Detect which cell encompasses the target text, then output its [x, y] center coordinate. 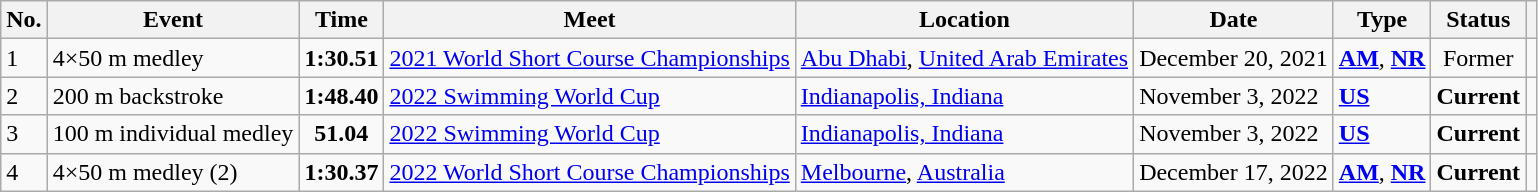
December 17, 2022 [1234, 172]
Event [173, 20]
Location [964, 20]
1:30.51 [342, 58]
100 m individual medley [173, 134]
Former [1478, 58]
2022 World Short Course Championships [590, 172]
Date [1234, 20]
3 [24, 134]
200 m backstroke [173, 96]
Abu Dhabi, United Arab Emirates [964, 58]
No. [24, 20]
4×50 m medley [173, 58]
Type [1382, 20]
Melbourne, Australia [964, 172]
Meet [590, 20]
Status [1478, 20]
1:48.40 [342, 96]
December 20, 2021 [1234, 58]
2 [24, 96]
4 [24, 172]
1:30.37 [342, 172]
1 [24, 58]
4×50 m medley (2) [173, 172]
51.04 [342, 134]
Time [342, 20]
2021 World Short Course Championships [590, 58]
